Return the (x, y) coordinate for the center point of the cell that contains the specified text.  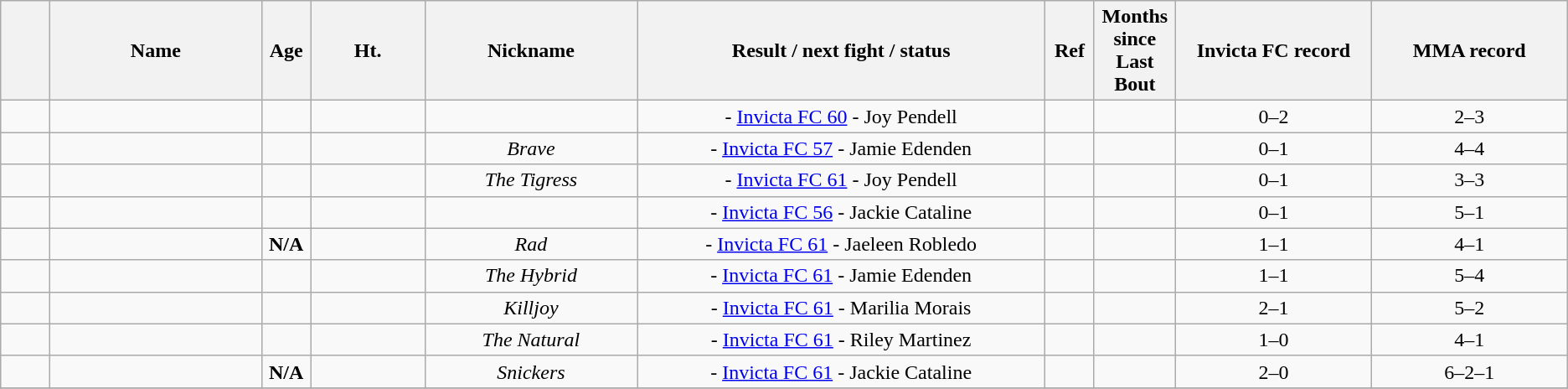
2–0 (1274, 371)
5–4 (1469, 276)
4–4 (1469, 148)
The Natural (531, 340)
6–2–1 (1469, 371)
Brave (531, 148)
- Invicta FC 61 - Jamie Edenden (841, 276)
Ref (1070, 50)
Snickers (531, 371)
- Invicta FC 61 - Marilia Morais (841, 308)
Nickname (531, 50)
Result / next fight / status (841, 50)
- Invicta FC 57 - Jamie Edenden (841, 148)
- Invicta FC 61 - Jackie Cataline (841, 371)
3–3 (1469, 180)
Rad (531, 244)
- Invicta FC 56 - Jackie Cataline (841, 212)
- Invicta FC 61 - Jaeleen Robledo (841, 244)
2–3 (1469, 117)
2–1 (1274, 308)
The Hybrid (531, 276)
Age (286, 50)
- Invicta FC 61 - Riley Martinez (841, 340)
Months since Last Bout (1134, 50)
MMA record (1469, 50)
- Invicta FC 60 - Joy Pendell (841, 117)
Ht. (368, 50)
5–1 (1469, 212)
- Invicta FC 61 - Joy Pendell (841, 180)
Name (156, 50)
Invicta FC record (1274, 50)
Killjoy (531, 308)
The Tigress (531, 180)
5–2 (1469, 308)
1–0 (1274, 340)
0–2 (1274, 117)
